Search for the cell housing the specified text and yield its (X, Y) center coordinate. 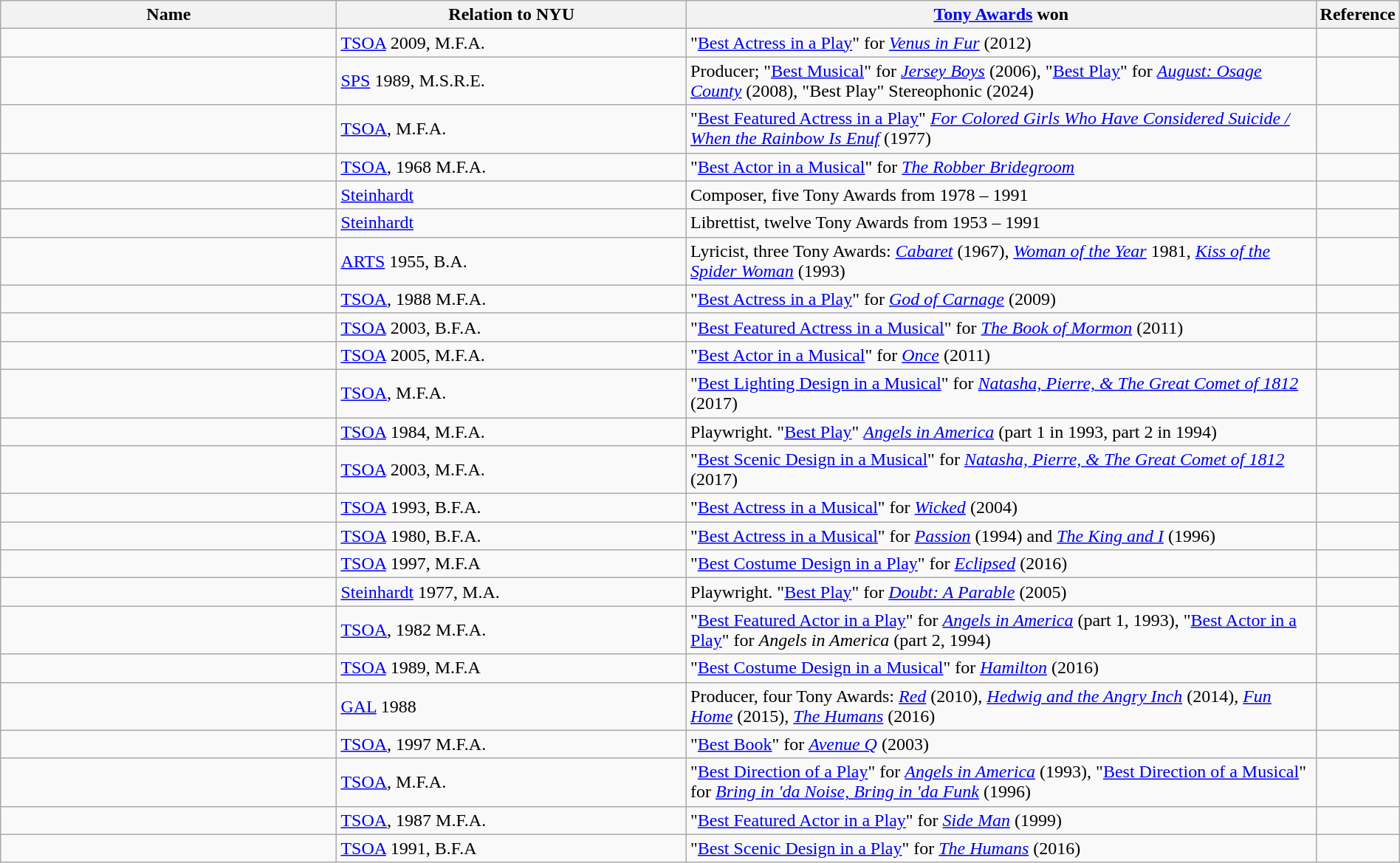
Lyricist, three Tony Awards: Cabaret (1967), Woman of the Year 1981, Kiss of the Spider Woman (1993) (1001, 261)
Composer, five Tony Awards from 1978 – 1991 (1001, 195)
TSOA 2005, M.F.A. (512, 355)
"Best Featured Actor in a Play" for Side Man (1999) (1001, 820)
"Best Actress in a Musical" for Passion (1994) and The King and I (1996) (1001, 536)
"Best Scenic Design in a Musical" for Natasha, Pierre, & The Great Comet of 1812 (2017) (1001, 470)
TSOA 1989, M.F.A (512, 668)
TSOA 2003, B.F.A. (512, 327)
TSOA 1980, B.F.A. (512, 536)
Steinhardt 1977, M.A. (512, 592)
"Best Featured Actress in a Musical" for The Book of Mormon (2011) (1001, 327)
Producer, four Tony Awards: Red (2010), Hedwig and the Angry Inch (2014), Fun Home (2015), The Humans (2016) (1001, 706)
TSOA, 1987 M.F.A. (512, 820)
TSOA 1993, B.F.A. (512, 508)
"Best Lighting Design in a Musical" for Natasha, Pierre, & The Great Comet of 1812 (2017) (1001, 393)
Producer; "Best Musical" for Jersey Boys (2006), "Best Play" for August: Osage County (2008), "Best Play" Stereophonic (2024) (1001, 81)
"Best Scenic Design in a Play" for The Humans (2016) (1001, 848)
"Best Costume Design in a Play" for Eclipsed (2016) (1001, 564)
Name (168, 15)
TSOA 1991, B.F.A (512, 848)
TSOA, 1997 M.F.A. (512, 744)
"Best Book" for Avenue Q (2003) (1001, 744)
Playwright. "Best Play" Angels in America (part 1 in 1993, part 2 in 1994) (1001, 432)
TSOA, 1988 M.F.A. (512, 299)
"Best Costume Design in a Musical" for Hamilton (2016) (1001, 668)
Relation to NYU (512, 15)
Playwright. "Best Play" for Doubt: A Parable (2005) (1001, 592)
"Best Actress in a Play" for Venus in Fur (2012) (1001, 43)
"Best Featured Actress in a Play" For Colored Girls Who Have Considered Suicide / When the Rainbow Is Enuf (1977) (1001, 128)
"Best Actor in a Musical" for Once (2011) (1001, 355)
TSOA 1984, M.F.A. (512, 432)
SPS 1989, M.S.R.E. (512, 81)
Tony Awards won (1001, 15)
"Best Featured Actor in a Play" for Angels in America (part 1, 1993), "Best Actor in a Play" for Angels in America (part 2, 1994) (1001, 630)
"Best Actor in a Musical" for The Robber Bridegroom (1001, 167)
"Best Actress in a Musical" for Wicked (2004) (1001, 508)
Reference (1357, 15)
Librettist, twelve Tony Awards from 1953 – 1991 (1001, 223)
"Best Direction of a Play" for Angels in America (1993), "Best Direction of a Musical" for Bring in 'da Noise, Bring in 'da Funk (1996) (1001, 783)
TSOA, 1982 M.F.A. (512, 630)
TSOA 2003, M.F.A. (512, 470)
GAL 1988 (512, 706)
TSOA, 1968 M.F.A. (512, 167)
"Best Actress in a Play" for God of Carnage (2009) (1001, 299)
TSOA 1997, M.F.A (512, 564)
TSOA 2009, M.F.A. (512, 43)
ARTS 1955, B.A. (512, 261)
